From the cell containing the given text, extract its center point as (x, y) coordinate. 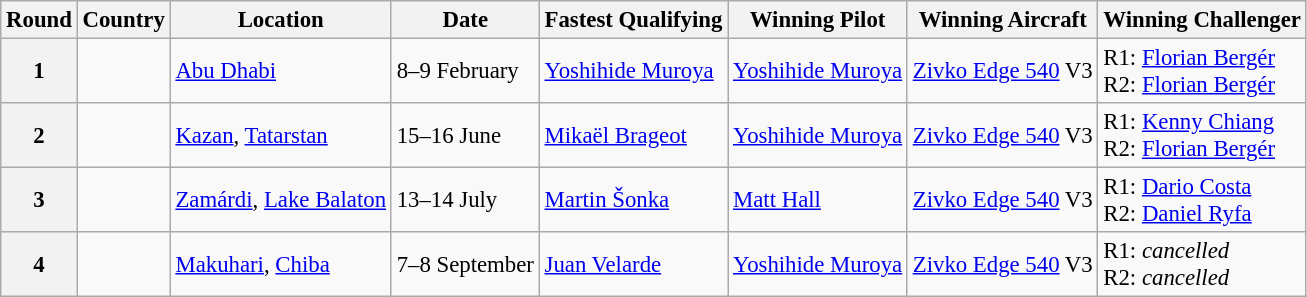
Location (280, 20)
2 (39, 136)
15–16 June (465, 136)
Round (39, 20)
Juan Velarde (633, 264)
R1: Dario CostaR2: Daniel Ryfa (1202, 200)
Winning Challenger (1202, 20)
Country (124, 20)
Abu Dhabi (280, 72)
1 (39, 72)
R1: Florian BergérR2: Florian Bergér (1202, 72)
3 (39, 200)
Martin Šonka (633, 200)
13–14 July (465, 200)
4 (39, 264)
Matt Hall (818, 200)
Zamárdi, Lake Balaton (280, 200)
Fastest Qualifying (633, 20)
Makuhari, Chiba (280, 264)
R1: Kenny ChiangR2: Florian Bergér (1202, 136)
Date (465, 20)
Mikaël Brageot (633, 136)
Winning Pilot (818, 20)
R1: cancelledR2: cancelled (1202, 264)
7–8 September (465, 264)
Winning Aircraft (1002, 20)
8–9 February (465, 72)
Kazan, Tatarstan (280, 136)
